Pinpoint the cell where the given text exists, returning its [x, y] midpoint coordinate. 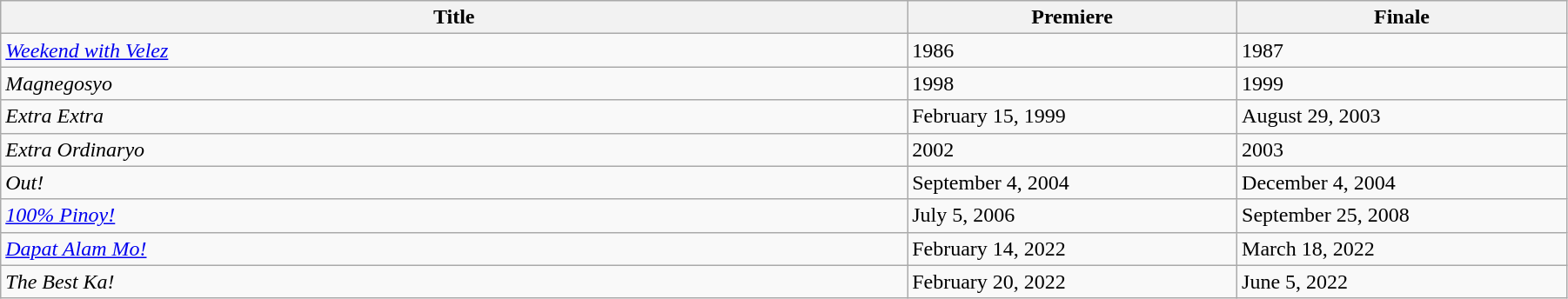
December 4, 2004 [1403, 183]
Extra Extra [454, 116]
1999 [1403, 83]
September 4, 2004 [1072, 183]
Extra Ordinaryo [454, 149]
Out! [454, 183]
February 15, 1999 [1072, 116]
June 5, 2022 [1403, 282]
March 18, 2022 [1403, 249]
February 14, 2022 [1072, 249]
The Best Ka! [454, 282]
July 5, 2006 [1072, 216]
1986 [1072, 50]
Title [454, 17]
2003 [1403, 149]
1998 [1072, 83]
Dapat Alam Mo! [454, 249]
Weekend with Velez [454, 50]
Finale [1403, 17]
February 20, 2022 [1072, 282]
1987 [1403, 50]
August 29, 2003 [1403, 116]
2002 [1072, 149]
Premiere [1072, 17]
100% Pinoy! [454, 216]
September 25, 2008 [1403, 216]
Magnegosyo [454, 83]
